Scan for the cell matching the given text and deliver its [x, y] coordinate at center. 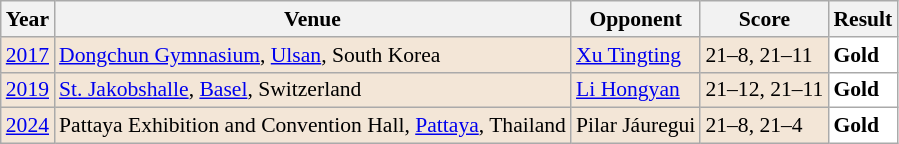
2019 [28, 90]
St. Jakobshalle, Basel, Switzerland [312, 90]
2017 [28, 55]
Year [28, 19]
2024 [28, 126]
Xu Tingting [636, 55]
Pilar Jáuregui [636, 126]
Result [862, 19]
21–8, 21–11 [764, 55]
Venue [312, 19]
Li Hongyan [636, 90]
Opponent [636, 19]
21–8, 21–4 [764, 126]
Pattaya Exhibition and Convention Hall, Pattaya, Thailand [312, 126]
Dongchun Gymnasium, Ulsan, South Korea [312, 55]
21–12, 21–11 [764, 90]
Score [764, 19]
